Return (x, y) of the center of cell containing provided text 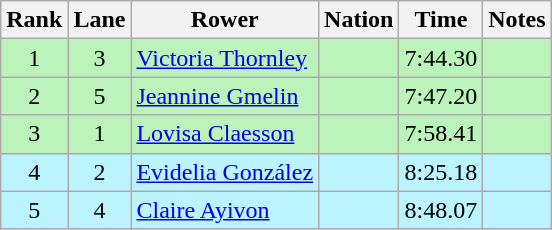
Rank (34, 20)
Time (441, 20)
7:58.41 (441, 134)
7:47.20 (441, 96)
Victoria Thornley (225, 58)
Lane (100, 20)
Evidelia González (225, 172)
7:44.30 (441, 58)
Notes (517, 20)
Rower (225, 20)
Lovisa Claesson (225, 134)
Jeannine Gmelin (225, 96)
8:25.18 (441, 172)
Claire Ayivon (225, 210)
8:48.07 (441, 210)
Nation (359, 20)
